Return (x, y) of the center of cell containing provided text 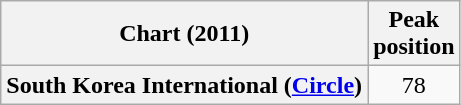
78 (414, 85)
Chart (2011) (184, 34)
South Korea International (Circle) (184, 85)
Peakposition (414, 34)
